Capture the cell that displays the provided text and extract its (x, y) central coordinate. 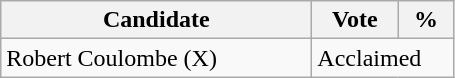
Vote (355, 20)
Candidate (156, 20)
Acclaimed (383, 58)
% (426, 20)
Robert Coulombe (X) (156, 58)
